Locate the cell with the specified text and output its [x, y] center coordinate. 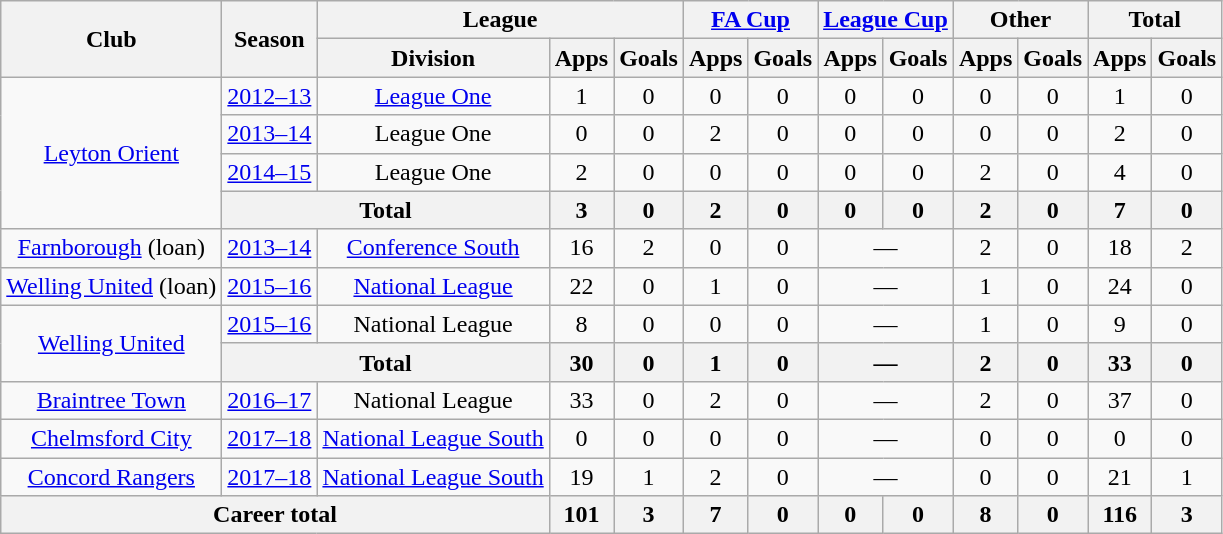
4 [1120, 172]
Concord Rangers [112, 477]
Division [433, 58]
2016–17 [270, 400]
Welling United [112, 343]
16 [581, 248]
24 [1120, 286]
Chelmsford City [112, 438]
37 [1120, 400]
22 [581, 286]
League [500, 20]
Club [112, 39]
2012–13 [270, 96]
League Cup [886, 20]
101 [581, 515]
2014–15 [270, 172]
9 [1120, 324]
30 [581, 362]
Braintree Town [112, 400]
Season [270, 39]
Farnborough (loan) [112, 248]
19 [581, 477]
18 [1120, 248]
FA Cup [750, 20]
Other [1020, 20]
Career total [275, 515]
Welling United (loan) [112, 286]
Leyton Orient [112, 153]
116 [1120, 515]
21 [1120, 477]
Conference South [433, 248]
